For the text-containing cell, return its midpoint in [X, Y] coordinate format. 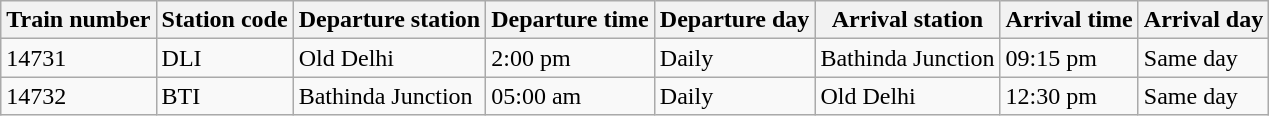
Station code [224, 20]
14732 [78, 96]
Arrival time [1069, 20]
Train number [78, 20]
Departure day [734, 20]
05:00 am [570, 96]
Departure time [570, 20]
Arrival day [1203, 20]
BTI [224, 96]
Departure station [390, 20]
2:00 pm [570, 58]
DLI [224, 58]
Arrival station [908, 20]
12:30 pm [1069, 96]
14731 [78, 58]
09:15 pm [1069, 58]
